For the text-containing cell, return its midpoint in [X, Y] coordinate format. 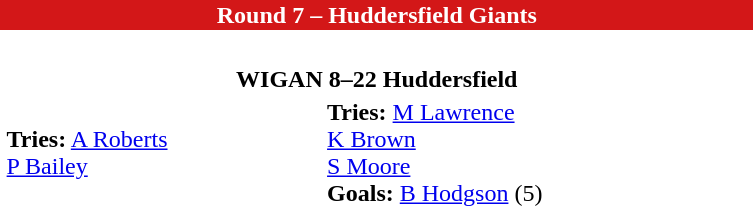
Round 7 – Huddersfield Giants [377, 15]
WIGAN 8–22 Huddersfield [376, 79]
